Provide the (X, Y) coordinate of the cell's center where the given text is located.  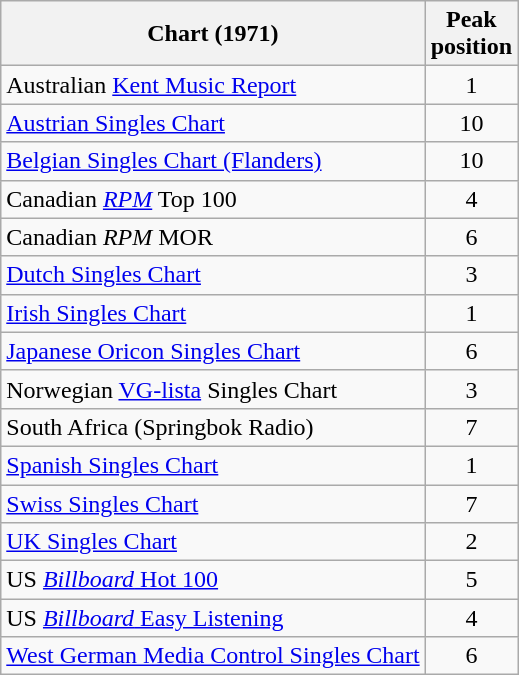
Belgian Singles Chart (Flanders) (213, 161)
Norwegian VG-lista Singles Chart (213, 389)
Spanish Singles Chart (213, 465)
Australian Kent Music Report (213, 85)
South Africa (Springbok Radio) (213, 427)
US Billboard Hot 100 (213, 580)
UK Singles Chart (213, 542)
Irish Singles Chart (213, 313)
West German Media Control Singles Chart (213, 656)
Swiss Singles Chart (213, 503)
Canadian RPM Top 100 (213, 199)
Dutch Singles Chart (213, 275)
Austrian Singles Chart (213, 123)
Chart (1971) (213, 34)
Japanese Oricon Singles Chart (213, 351)
Canadian RPM MOR (213, 237)
2 (471, 542)
US Billboard Easy Listening (213, 618)
Peak position (471, 34)
5 (471, 580)
